Extract the [X, Y] coordinate from the center of the cell holding the provided text.  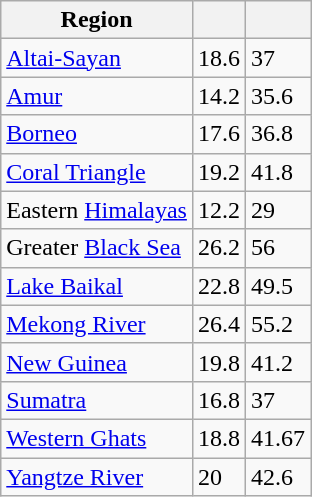
20 [218, 477]
19.2 [218, 172]
New Guinea [97, 362]
14.2 [218, 96]
19.8 [218, 362]
Coral Triangle [97, 172]
41.2 [278, 362]
42.6 [278, 477]
17.6 [218, 134]
49.5 [278, 286]
41.67 [278, 438]
18.6 [218, 58]
Eastern Himalayas [97, 210]
36.8 [278, 134]
16.8 [218, 400]
12.2 [218, 210]
35.6 [278, 96]
18.8 [218, 438]
Sumatra [97, 400]
Western Ghats [97, 438]
Borneo [97, 134]
Mekong River [97, 324]
Lake Baikal [97, 286]
Region [97, 20]
Altai-Sayan [97, 58]
29 [278, 210]
41.8 [278, 172]
56 [278, 248]
Amur [97, 96]
Greater Black Sea [97, 248]
26.2 [218, 248]
Yangtze River [97, 477]
26.4 [218, 324]
22.8 [218, 286]
55.2 [278, 324]
